Output the (x, y) coordinate of the center of the cell containing the given text.  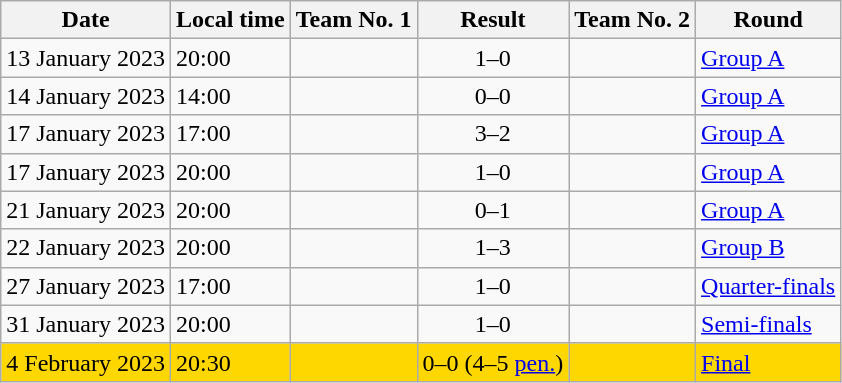
3–2 (493, 134)
Date (86, 20)
Round (768, 20)
0–0 (493, 96)
Final (768, 362)
31 January 2023 (86, 324)
21 January 2023 (86, 210)
13 January 2023 (86, 58)
Local time (230, 20)
0–1 (493, 210)
14 January 2023 (86, 96)
Result (493, 20)
20:30 (230, 362)
0–0 (4–5 pen.) (493, 362)
27 January 2023 (86, 286)
22 January 2023 (86, 248)
4 February 2023 (86, 362)
Team No. 2 (632, 20)
1–3 (493, 248)
Quarter-finals (768, 286)
Team No. 1 (354, 20)
Semi-finals (768, 324)
14:00 (230, 96)
Group B (768, 248)
